Find where the given text appears and provide that cell's center as (X, Y) coordinate. 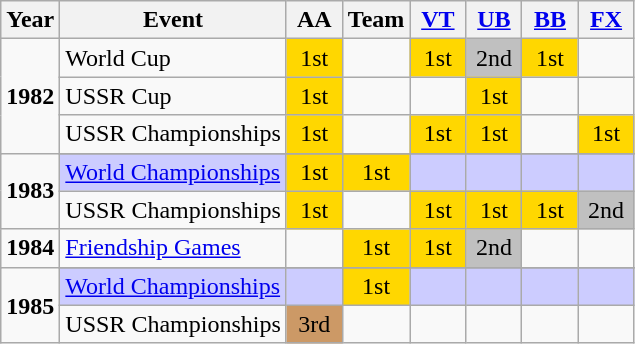
1982 (30, 96)
VT (438, 20)
Team (376, 20)
3rd (314, 324)
Friendship Games (173, 248)
USSR Cup (173, 96)
1983 (30, 191)
UB (494, 20)
BB (550, 20)
AA (314, 20)
Event (173, 20)
1984 (30, 248)
1985 (30, 305)
Year (30, 20)
FX (606, 20)
World Cup (173, 58)
